Pinpoint the cell where the given text exists, returning its (x, y) midpoint coordinate. 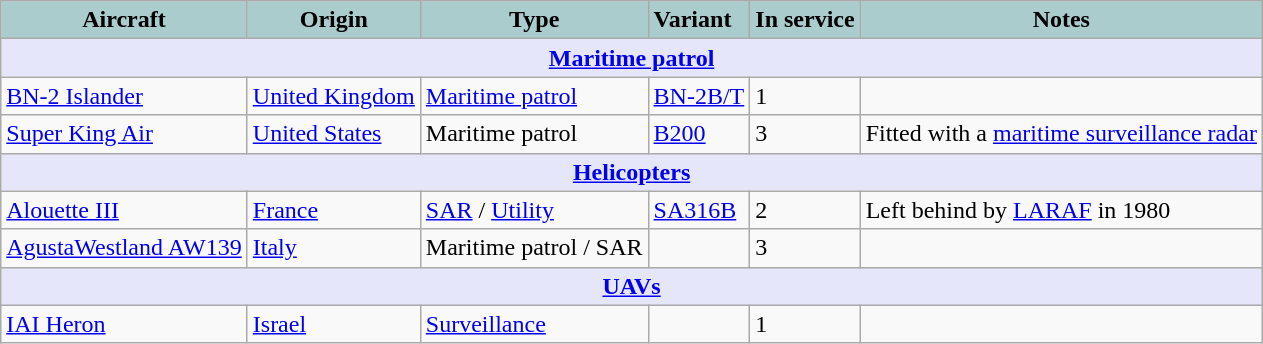
UAVs (632, 286)
Aircraft (124, 20)
B200 (699, 134)
Maritime patrol / SAR (534, 248)
United Kingdom (334, 96)
AgustaWestland AW139 (124, 248)
Origin (334, 20)
SAR / Utility (534, 210)
Super King Air (124, 134)
SA316B (699, 210)
Italy (334, 248)
BN-2 Islander (124, 96)
Variant (699, 20)
Type (534, 20)
In service (805, 20)
BN-2B/T (699, 96)
Israel (334, 324)
Helicopters (632, 172)
Alouette III (124, 210)
United States (334, 134)
France (334, 210)
Surveillance (534, 324)
2 (805, 210)
Fitted with a maritime surveillance radar (1061, 134)
IAI Heron (124, 324)
Notes (1061, 20)
Left behind by LARAF in 1980 (1061, 210)
